From the cell containing the given text, extract its center point as [X, Y] coordinate. 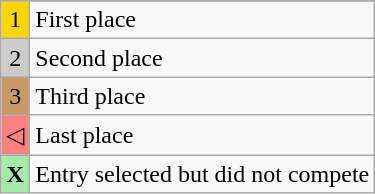
First place [202, 20]
3 [16, 96]
Last place [202, 135]
X [16, 173]
Second place [202, 58]
◁ [16, 135]
2 [16, 58]
Entry selected but did not compete [202, 173]
1 [16, 20]
Third place [202, 96]
